Search for the cell housing the specified text and yield its (x, y) center coordinate. 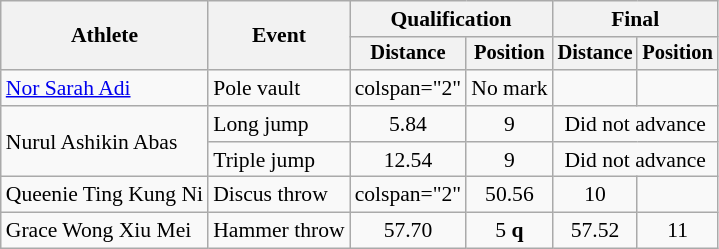
10 (596, 195)
Qualification (452, 19)
Discus throw (278, 195)
Athlete (104, 36)
Nurul Ashikin Abas (104, 142)
Grace Wong Xiu Mei (104, 231)
Pole vault (278, 88)
57.52 (596, 231)
No mark (509, 88)
50.56 (509, 195)
5 q (509, 231)
Long jump (278, 124)
Final (636, 19)
57.70 (408, 231)
12.54 (408, 160)
11 (677, 231)
Queenie Ting Kung Ni (104, 195)
Nor Sarah Adi (104, 88)
5.84 (408, 124)
Event (278, 36)
Triple jump (278, 160)
Hammer throw (278, 231)
